Identify which cell holds the provided text, then report its [x, y] central coordinate. 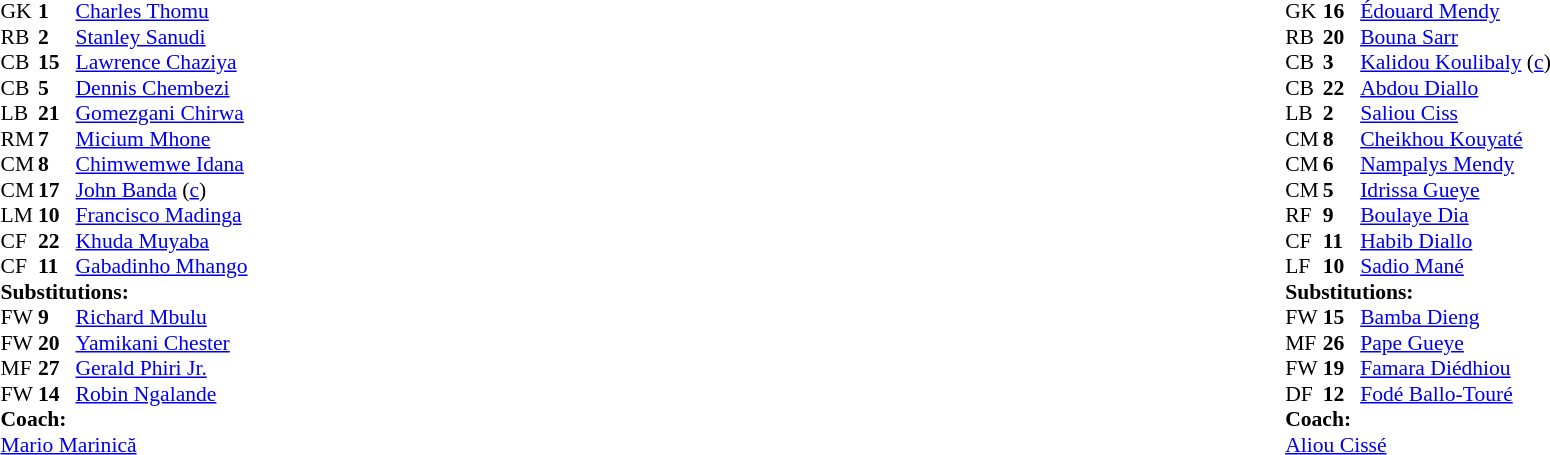
John Banda (c) [162, 190]
Francisco Madinga [162, 215]
Substitutions: [124, 292]
Robin Ngalande [162, 394]
DF [1304, 394]
Dennis Chembezi [162, 88]
Yamikani Chester [162, 343]
Gerald Phiri Jr. [162, 369]
LF [1304, 267]
RM [19, 139]
12 [1342, 394]
3 [1342, 63]
RF [1304, 215]
LM [19, 215]
Gomezgani Chirwa [162, 113]
21 [57, 113]
27 [57, 369]
Lawrence Chaziya [162, 63]
Gabadinho Mhango [162, 267]
19 [1342, 369]
26 [1342, 343]
7 [57, 139]
17 [57, 190]
6 [1342, 165]
Micium Mhone [162, 139]
Richard Mbulu [162, 317]
14 [57, 394]
Khuda Muyaba [162, 241]
Coach: [124, 419]
Chimwemwe Idana [162, 165]
Stanley Sanudi [162, 37]
